Return [x, y] of the center of cell containing provided text 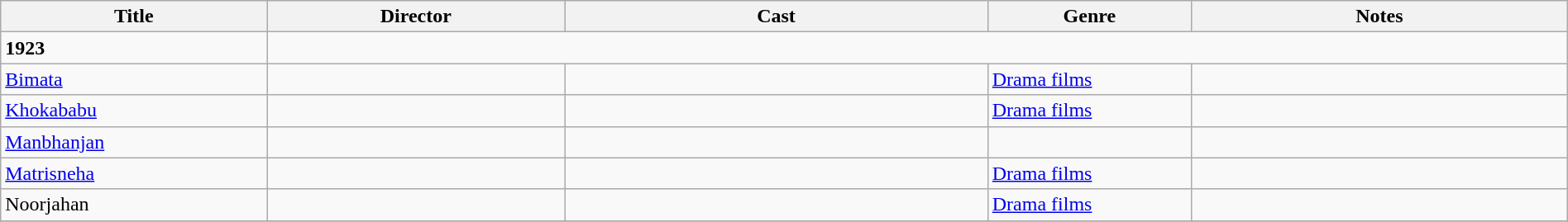
Cast [777, 17]
Khokababu [134, 111]
Bimata [134, 79]
Genre [1089, 17]
Matrisneha [134, 173]
Title [134, 17]
Noorjahan [134, 205]
Notes [1379, 17]
Director [416, 17]
Manbhanjan [134, 142]
1923 [134, 48]
